For the text-containing cell, return its midpoint in (X, Y) coordinate format. 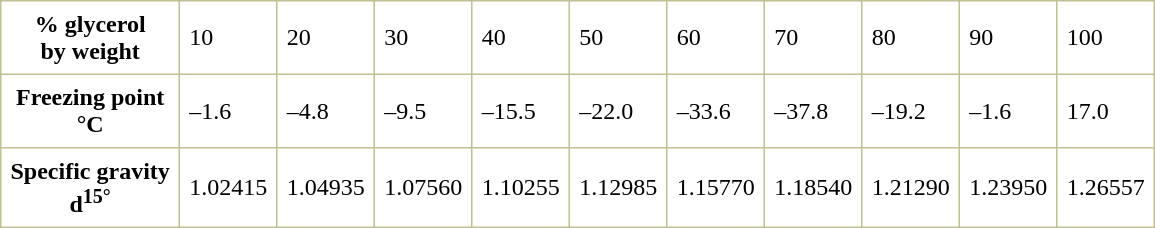
1.07560 (424, 188)
10 (229, 38)
Freezing point°C (90, 111)
70 (814, 38)
80 (911, 38)
% glycerolby weight (90, 38)
50 (619, 38)
1.23950 (1009, 188)
–9.5 (424, 111)
1.10255 (521, 188)
–22.0 (619, 111)
Specific gravityd15° (90, 188)
1.21290 (911, 188)
1.18540 (814, 188)
17.0 (1106, 111)
30 (424, 38)
–33.6 (716, 111)
1.04935 (326, 188)
90 (1009, 38)
20 (326, 38)
1.02415 (229, 188)
100 (1106, 38)
–4.8 (326, 111)
1.15770 (716, 188)
40 (521, 38)
1.12985 (619, 188)
60 (716, 38)
–19.2 (911, 111)
–37.8 (814, 111)
–15.5 (521, 111)
1.26557 (1106, 188)
